Search for the cell housing the specified text and yield its (x, y) center coordinate. 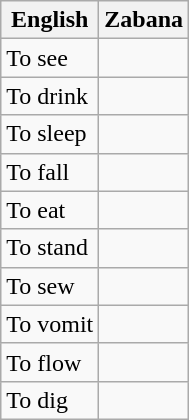
To eat (50, 210)
To sew (50, 286)
Zabana (144, 20)
To stand (50, 248)
To drink (50, 96)
To see (50, 58)
To flow (50, 362)
To dig (50, 400)
To vomit (50, 324)
English (50, 20)
To fall (50, 172)
To sleep (50, 134)
